Provide the (x, y) coordinate of the cell's center where the given text is located.  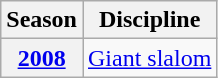
2008 (42, 58)
Season (42, 20)
Discipline (149, 20)
Giant slalom (149, 58)
